Return the (X, Y) coordinate for the center point of the cell that contains the specified text.  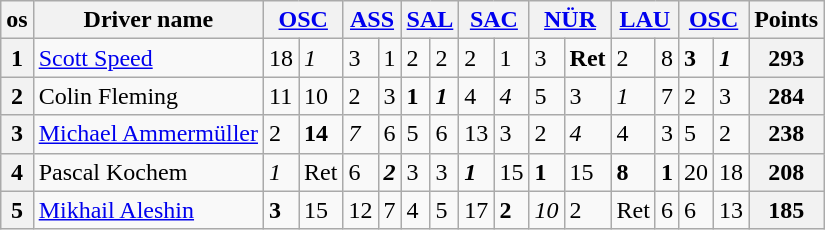
LAU (644, 20)
185 (786, 210)
Michael Ammermüller (148, 134)
12 (360, 210)
Pascal Kochem (148, 172)
SAL (430, 20)
Points (786, 20)
238 (786, 134)
293 (786, 58)
os (17, 20)
Mikhail Aleshin (148, 210)
Colin Fleming (148, 96)
20 (696, 172)
208 (786, 172)
SAC (494, 20)
Driver name (148, 20)
NÜR (570, 20)
11 (282, 96)
ASS (372, 20)
Scott Speed (148, 58)
14 (321, 134)
284 (786, 96)
17 (476, 210)
